Capture the cell that displays the provided text and extract its [X, Y] central coordinate. 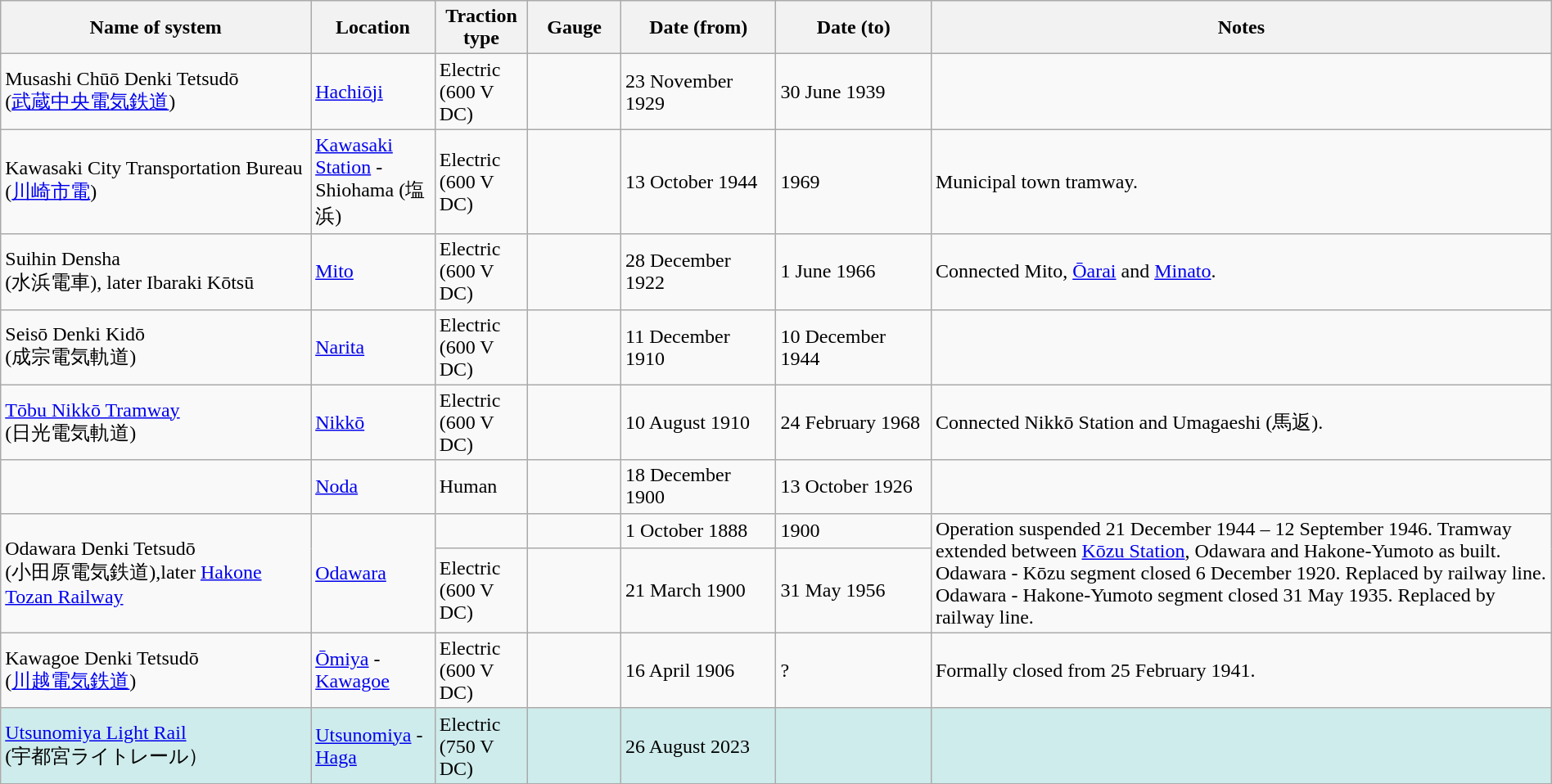
Date (to) [853, 28]
Noda [373, 486]
10 December 1944 [853, 347]
Electric(750 V DC) [481, 746]
31 May 1956 [853, 591]
1 October 1888 [697, 530]
Utsunomiya - Haga [373, 746]
Narita [373, 347]
Musashi Chūō Denki Tetsudō(武蔵中央電気鉄道) [156, 92]
18 December 1900 [697, 486]
Formally closed from 25 February 1941. [1241, 670]
Connected Mito, Ōarai and Minato. [1241, 272]
21 March 1900 [697, 591]
Hachiōji [373, 92]
Kawagoe Denki Tetsudō(川越電気鉄道) [156, 670]
1 June 1966 [853, 272]
Nikkō [373, 422]
23 November 1929 [697, 92]
24 February 1968 [853, 422]
Human [481, 486]
Seisō Denki Kidō(成宗電気軌道) [156, 347]
Tōbu Nikkō Tramway(日光電気軌道) [156, 422]
1969 [853, 182]
Utsunomiya Light Rail(宇都宮ライトレール） [156, 746]
Name of system [156, 28]
26 August 2023 [697, 746]
13 October 1944 [697, 182]
13 October 1926 [853, 486]
Date (from) [697, 28]
1900 [853, 530]
Odawara [373, 573]
Notes [1241, 28]
28 December 1922 [697, 272]
Kawasaki Station - Shiohama (塩浜) [373, 182]
Municipal town tramway. [1241, 182]
10 August 1910 [697, 422]
Odawara Denki Tetsudō(小田原電気鉄道),later Hakone Tozan Railway [156, 573]
Tractiontype [481, 28]
Mito [373, 272]
11 December 1910 [697, 347]
Gauge [575, 28]
30 June 1939 [853, 92]
Connected Nikkō Station and Umagaeshi (馬返). [1241, 422]
16 April 1906 [697, 670]
? [853, 670]
Suihin Densha(水浜電車), later Ibaraki Kōtsū [156, 272]
Location [373, 28]
Kawasaki City Transportation Bureau(川崎市電) [156, 182]
Ōmiya - Kawagoe [373, 670]
